Locate the cell with the specified text and output its [x, y] center coordinate. 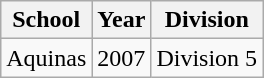
Aquinas [46, 58]
2007 [122, 58]
Division [207, 20]
Division 5 [207, 58]
School [46, 20]
Year [122, 20]
